From the cell containing the given text, extract its center point as [X, Y] coordinate. 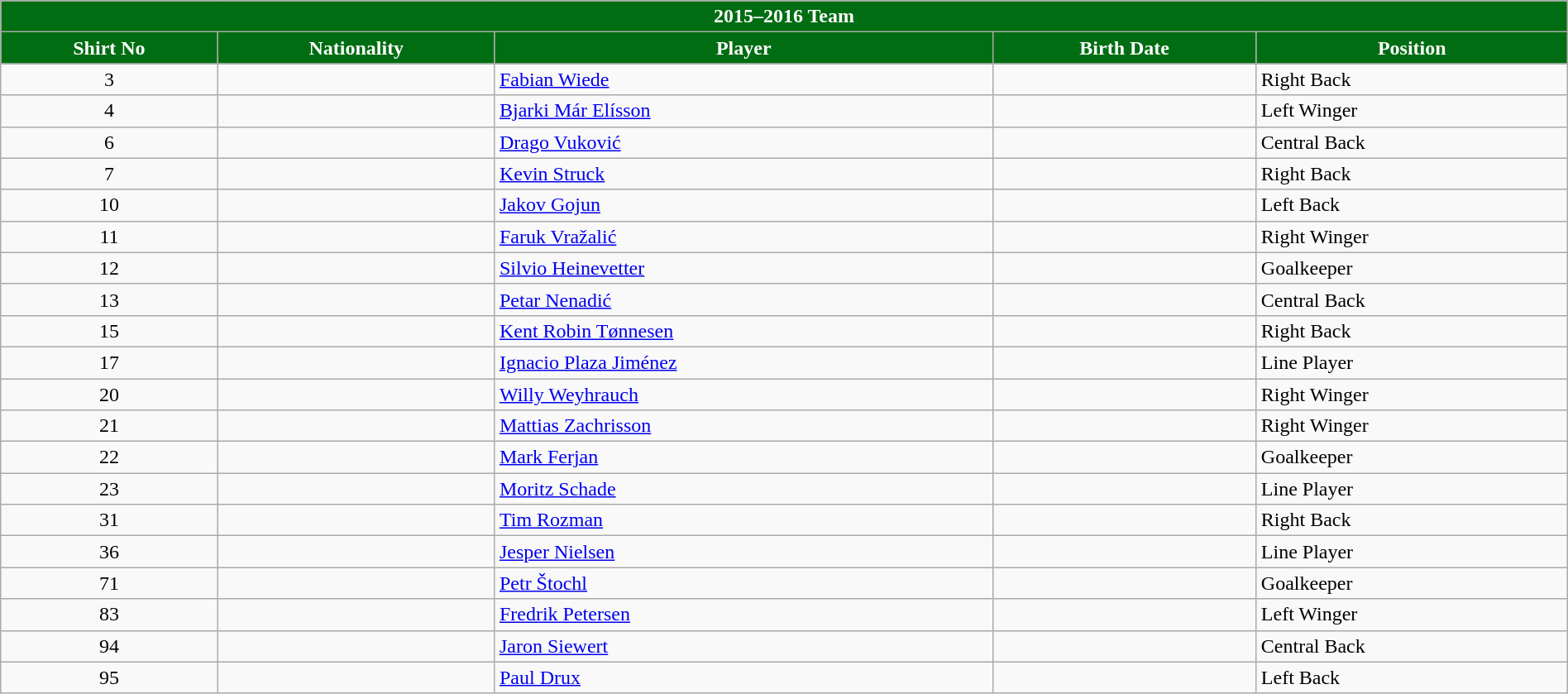
Birth Date [1125, 48]
Position [1412, 48]
Jakov Gojun [743, 205]
Kent Robin Tønnesen [743, 331]
12 [109, 268]
Moritz Schade [743, 489]
Petr Štochl [743, 583]
Paul Drux [743, 677]
Fredrik Petersen [743, 615]
36 [109, 552]
Faruk Vražalić [743, 237]
71 [109, 583]
Player [743, 48]
Silvio Heinevetter [743, 268]
7 [109, 174]
10 [109, 205]
Drago Vuković [743, 142]
Petar Nenadić [743, 299]
Ignacio Plaza Jiménez [743, 362]
21 [109, 426]
94 [109, 646]
Mark Ferjan [743, 457]
31 [109, 520]
11 [109, 237]
20 [109, 395]
23 [109, 489]
2015–2016 Team [784, 17]
22 [109, 457]
Fabian Wiede [743, 79]
4 [109, 111]
Mattias Zachrisson [743, 426]
95 [109, 677]
83 [109, 615]
17 [109, 362]
6 [109, 142]
Kevin Struck [743, 174]
Bjarki Már Elísson [743, 111]
Tim Rozman [743, 520]
Jaron Siewert [743, 646]
13 [109, 299]
Nationality [356, 48]
Willy Weyhrauch [743, 395]
15 [109, 331]
3 [109, 79]
Shirt No [109, 48]
Jesper Nielsen [743, 552]
